Find where the given text appears and provide that cell's center as [x, y] coordinate. 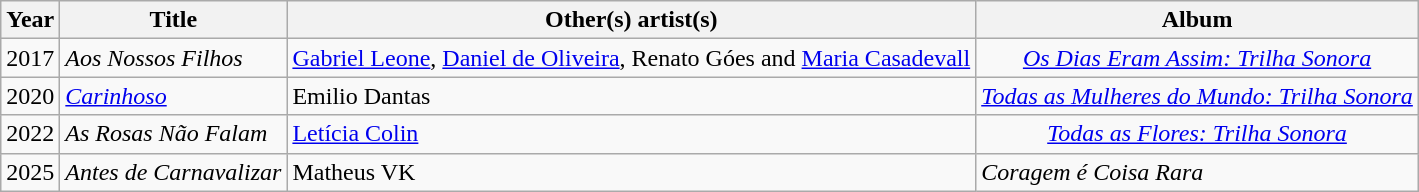
Year [30, 20]
Gabriel Leone, Daniel de Oliveira, Renato Góes and Maria Casadevall [632, 58]
Other(s) artist(s) [632, 20]
Todas as Mulheres do Mundo: Trilha Sonora [1198, 96]
Antes de Carnavalizar [174, 172]
As Rosas Não Falam [174, 134]
Coragem é Coisa Rara [1198, 172]
2017 [30, 58]
Title [174, 20]
Matheus VK [632, 172]
2025 [30, 172]
2020 [30, 96]
Todas as Flores: Trilha Sonora [1198, 134]
Emilio Dantas [632, 96]
Os Dias Eram Assim: Trilha Sonora [1198, 58]
Album [1198, 20]
Carinhoso [174, 96]
Letícia Colin [632, 134]
2022 [30, 134]
Aos Nossos Filhos [174, 58]
